Return [X, Y] of the center of cell containing provided text 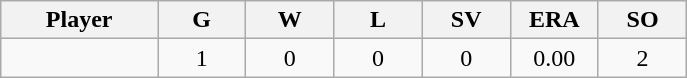
2 [642, 58]
Player [80, 20]
1 [202, 58]
G [202, 20]
L [378, 20]
ERA [554, 20]
0.00 [554, 58]
SV [466, 20]
W [290, 20]
SO [642, 20]
